Search for the cell housing the specified text and yield its (X, Y) center coordinate. 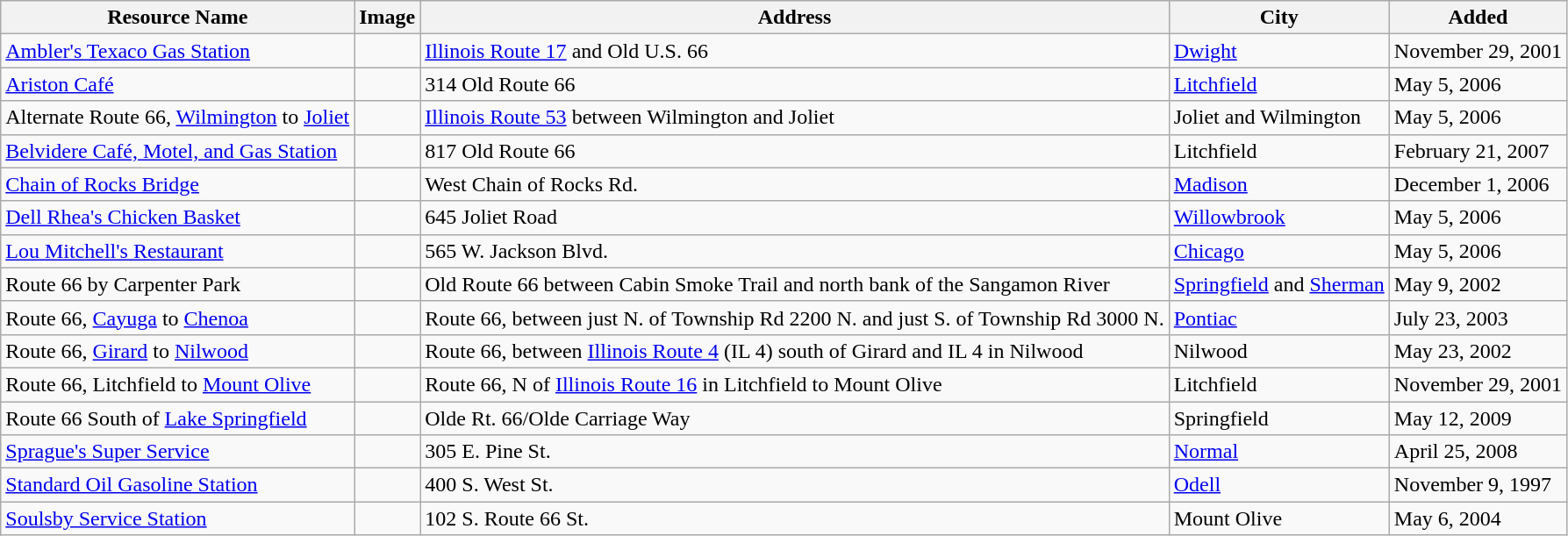
Madison (1279, 184)
December 1, 2006 (1478, 184)
645 Joliet Road (795, 218)
Illinois Route 53 between Wilmington and Joliet (795, 118)
Soulsby Service Station (177, 518)
Ariston Café (177, 84)
Route 66 South of Lake Springfield (177, 418)
July 23, 2003 (1478, 318)
Springfield and Sherman (1279, 284)
Standard Oil Gasoline Station (177, 485)
314 Old Route 66 (795, 84)
Sprague's Super Service (177, 452)
Image (388, 18)
Route 66, Cayuga to Chenoa (177, 318)
May 12, 2009 (1478, 418)
Lou Mitchell's Restaurant (177, 251)
Old Route 66 between Cabin Smoke Trail and north bank of the Sangamon River (795, 284)
817 Old Route 66 (795, 151)
Route 66, between just N. of Township Rd 2200 N. and just S. of Township Rd 3000 N. (795, 318)
Route 66, Girard to Nilwood (177, 351)
Added (1478, 18)
West Chain of Rocks Rd. (795, 184)
Illinois Route 17 and Old U.S. 66 (795, 51)
Mount Olive (1279, 518)
Normal (1279, 452)
Route 66, Litchfield to Mount Olive (177, 384)
Chain of Rocks Bridge (177, 184)
Willowbrook (1279, 218)
Route 66, N of Illinois Route 16 in Litchfield to Mount Olive (795, 384)
102 S. Route 66 St. (795, 518)
Nilwood (1279, 351)
November 9, 1997 (1478, 485)
565 W. Jackson Blvd. (795, 251)
Resource Name (177, 18)
Belvidere Café, Motel, and Gas Station (177, 151)
Chicago (1279, 251)
Route 66, between Illinois Route 4 (IL 4) south of Girard and IL 4 in Nilwood (795, 351)
Dell Rhea's Chicken Basket (177, 218)
Joliet and Wilmington (1279, 118)
Alternate Route 66, Wilmington to Joliet (177, 118)
April 25, 2008 (1478, 452)
Dwight (1279, 51)
Address (795, 18)
Springfield (1279, 418)
February 21, 2007 (1478, 151)
May 23, 2002 (1478, 351)
May 9, 2002 (1478, 284)
305 E. Pine St. (795, 452)
May 6, 2004 (1478, 518)
Ambler's Texaco Gas Station (177, 51)
City (1279, 18)
Route 66 by Carpenter Park (177, 284)
Pontiac (1279, 318)
Olde Rt. 66/Olde Carriage Way (795, 418)
Odell (1279, 485)
400 S. West St. (795, 485)
